Scan for the cell matching the given text and deliver its [X, Y] coordinate at center. 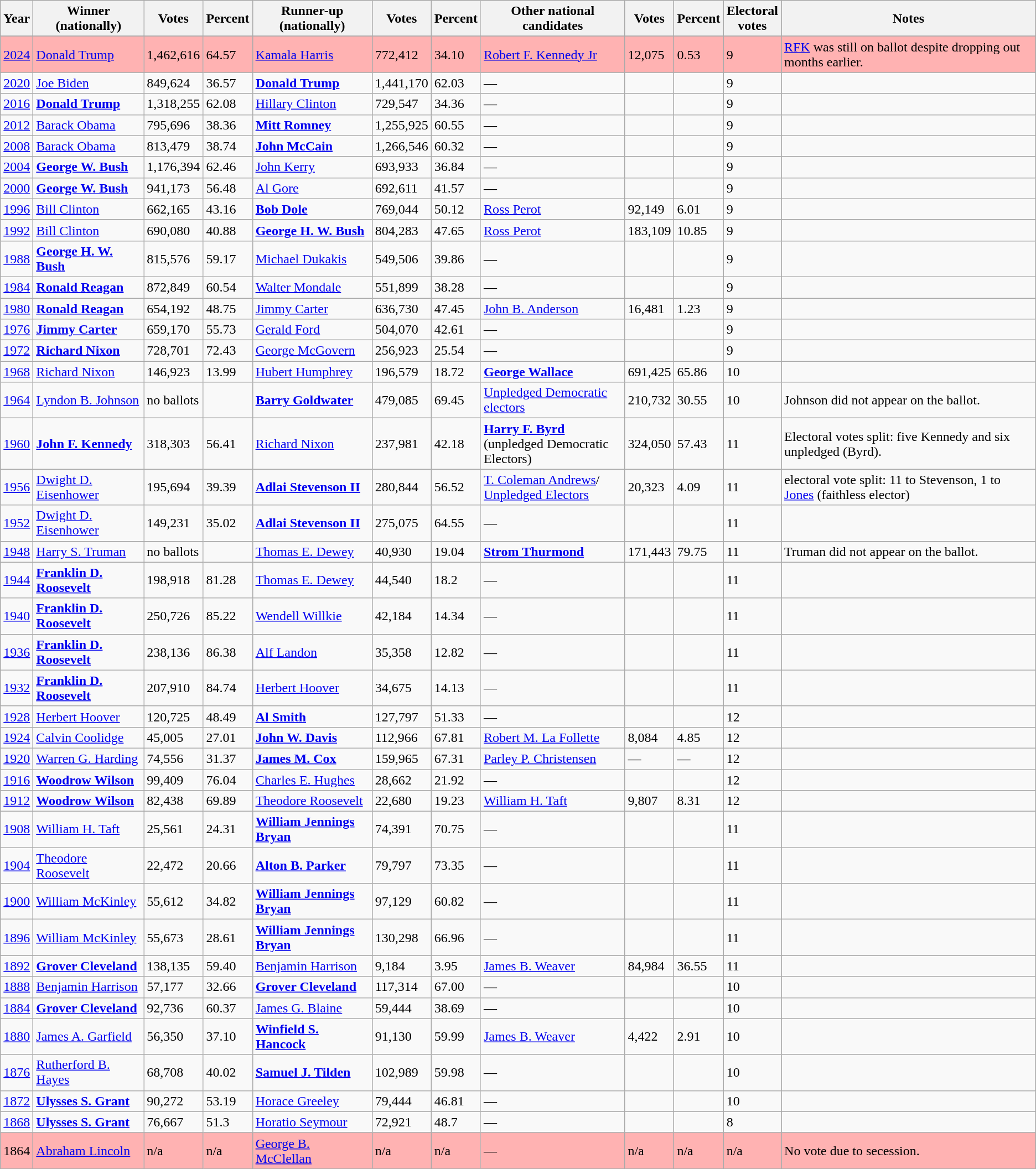
9,184 [402, 966]
47.45 [456, 308]
772,412 [402, 54]
138,135 [174, 966]
729,547 [402, 104]
Mitt Romney [312, 125]
2008 [17, 146]
74,556 [174, 758]
693,933 [402, 167]
12,075 [650, 54]
56.48 [228, 188]
171,443 [650, 552]
102,989 [402, 1072]
91,130 [402, 1037]
79,797 [402, 865]
Alf Landon [312, 652]
0.53 [698, 54]
120,725 [174, 716]
1.23 [698, 308]
76,667 [174, 1122]
92,149 [650, 209]
1996 [17, 209]
36.55 [698, 966]
Walter Mondale [312, 287]
62.46 [228, 167]
38.28 [456, 287]
9,807 [650, 801]
4.09 [698, 487]
1920 [17, 758]
195,694 [174, 487]
1,266,546 [402, 146]
2024 [17, 54]
654,192 [174, 308]
1888 [17, 987]
Harry S. Truman [89, 552]
196,579 [402, 372]
237,981 [402, 444]
57.43 [698, 444]
60.55 [456, 125]
1928 [17, 716]
90,272 [174, 1101]
55,612 [174, 902]
39.86 [456, 259]
55,673 [174, 937]
Hillary Clinton [312, 104]
12.82 [456, 652]
51.3 [228, 1122]
84,984 [650, 966]
1,462,616 [174, 54]
Abraham Lincoln [89, 1151]
Other nationalcandidates [552, 19]
28,662 [402, 780]
815,576 [174, 259]
81.28 [228, 580]
34,675 [402, 688]
66.96 [456, 937]
198,918 [174, 580]
1952 [17, 523]
60.37 [228, 1008]
64.57 [228, 54]
Harry F. Byrd(unpledged Democratic Electors) [552, 444]
1984 [17, 287]
324,050 [650, 444]
Winfield S. Hancock [312, 1037]
19.04 [456, 552]
John B. Anderson [552, 308]
1900 [17, 902]
6.01 [698, 209]
280,844 [402, 487]
1908 [17, 830]
86.38 [228, 652]
112,966 [402, 737]
1948 [17, 552]
electoral vote split: 11 to Stevenson, 1 to Jones (faithless elector) [909, 487]
38.36 [228, 125]
27.01 [228, 737]
Calvin Coolidge [89, 737]
74,391 [402, 830]
1968 [17, 372]
1924 [17, 737]
Gerald Ford [312, 330]
804,283 [402, 230]
1964 [17, 401]
20,323 [650, 487]
16,481 [650, 308]
238,136 [174, 652]
50.12 [456, 209]
318,303 [174, 444]
Runner-up (nationally) [312, 19]
1992 [17, 230]
207,910 [174, 688]
60.32 [456, 146]
1880 [17, 1037]
504,070 [402, 330]
45,005 [174, 737]
41.57 [456, 188]
42.61 [456, 330]
Strom Thurmond [552, 552]
1892 [17, 966]
Joe Biden [89, 83]
1944 [17, 580]
42.18 [456, 444]
20.66 [228, 865]
34.82 [228, 902]
1916 [17, 780]
691,425 [650, 372]
59.98 [456, 1072]
68,708 [174, 1072]
Charles E. Hughes [312, 780]
1,318,255 [174, 104]
4,422 [650, 1037]
36.57 [228, 83]
769,044 [402, 209]
35.02 [228, 523]
56.52 [456, 487]
67.00 [456, 987]
2000 [17, 188]
Alton B. Parker [312, 865]
Unpledged Democratic electors [552, 401]
1868 [17, 1122]
8 [752, 1122]
92,736 [174, 1008]
79,444 [402, 1101]
210,732 [650, 401]
55.73 [228, 330]
72,921 [402, 1122]
1,441,170 [402, 83]
48.75 [228, 308]
1,176,394 [174, 167]
14.13 [456, 688]
549,506 [402, 259]
56.41 [228, 444]
59.40 [228, 966]
Electoral votes split: five Kennedy and six unpledged (Byrd). [909, 444]
1980 [17, 308]
John F. Kennedy [89, 444]
18.72 [456, 372]
32.66 [228, 987]
256,923 [402, 351]
65.86 [698, 372]
8.31 [698, 801]
728,701 [174, 351]
Al Gore [312, 188]
479,085 [402, 401]
67.31 [456, 758]
Johnson did not appear on the ballot. [909, 401]
872,849 [174, 287]
53.19 [228, 1101]
941,173 [174, 188]
1896 [17, 937]
59,444 [402, 1008]
1872 [17, 1101]
RFK was still on ballot despite dropping out months earlier. [909, 54]
1912 [17, 801]
662,165 [174, 209]
James M. Cox [312, 758]
George McGovern [312, 351]
George Wallace [552, 372]
62.08 [228, 104]
8,084 [650, 737]
25,561 [174, 830]
1932 [17, 688]
146,923 [174, 372]
62.03 [456, 83]
31.37 [228, 758]
2020 [17, 83]
Notes [909, 19]
19.23 [456, 801]
Al Smith [312, 716]
149,231 [174, 523]
24.31 [228, 830]
250,726 [174, 616]
34.36 [456, 104]
56,350 [174, 1037]
72.43 [228, 351]
Wendell Willkie [312, 616]
Horatio Seymour [312, 1122]
692,611 [402, 188]
40.02 [228, 1072]
John W. Davis [312, 737]
84.74 [228, 688]
130,298 [402, 937]
T. Coleman Andrews/Unpledged Electors [552, 487]
38.74 [228, 146]
No vote due to secession. [909, 1151]
85.22 [228, 616]
John Kerry [312, 167]
Year [17, 19]
795,696 [174, 125]
60.54 [228, 287]
43.16 [228, 209]
44,540 [402, 580]
Rutherford B. Hayes [89, 1072]
Truman did not appear on the ballot. [909, 552]
22,680 [402, 801]
14.34 [456, 616]
22,472 [174, 865]
10.85 [698, 230]
39.39 [228, 487]
13.99 [228, 372]
70.75 [456, 830]
60.82 [456, 902]
79.75 [698, 552]
117,314 [402, 987]
51.33 [456, 716]
1976 [17, 330]
Hubert Humphrey [312, 372]
64.55 [456, 523]
1936 [17, 652]
2.91 [698, 1037]
2016 [17, 104]
Samuel J. Tilden [312, 1072]
Robert F. Kennedy Jr [552, 54]
59.17 [228, 259]
Kamala Harris [312, 54]
Horace Greeley [312, 1101]
42,184 [402, 616]
46.81 [456, 1101]
275,075 [402, 523]
59.99 [456, 1037]
1864 [17, 1151]
Robert M. La Follette [552, 737]
82,438 [174, 801]
21.92 [456, 780]
1972 [17, 351]
George B. McClellan [312, 1151]
636,730 [402, 308]
127,797 [402, 716]
73.35 [456, 865]
48.49 [228, 716]
1988 [17, 259]
Warren G. Harding [89, 758]
2004 [17, 167]
69.45 [456, 401]
849,624 [174, 83]
1904 [17, 865]
28.61 [228, 937]
67.81 [456, 737]
18.2 [456, 580]
1876 [17, 1072]
1940 [17, 616]
183,109 [650, 230]
57,177 [174, 987]
40,930 [402, 552]
159,965 [402, 758]
36.84 [456, 167]
40.88 [228, 230]
1960 [17, 444]
1956 [17, 487]
813,479 [174, 146]
James G. Blaine [312, 1008]
3.95 [456, 966]
551,899 [402, 287]
1,255,925 [402, 125]
Michael Dukakis [312, 259]
Parley P. Christensen [552, 758]
76.04 [228, 780]
47.65 [456, 230]
690,080 [174, 230]
48.7 [456, 1122]
97,129 [402, 902]
2012 [17, 125]
30.55 [698, 401]
25.54 [456, 351]
35,358 [402, 652]
James A. Garfield [89, 1037]
99,409 [174, 780]
Winner (nationally) [89, 19]
Electoralvotes [752, 19]
38.69 [456, 1008]
1884 [17, 1008]
659,170 [174, 330]
4.85 [698, 737]
69.89 [228, 801]
34.10 [456, 54]
Lyndon B. Johnson [89, 401]
John McCain [312, 146]
37.10 [228, 1037]
Barry Goldwater [312, 401]
Bob Dole [312, 209]
